Find where the given text appears and provide that cell's center as (X, Y) coordinate. 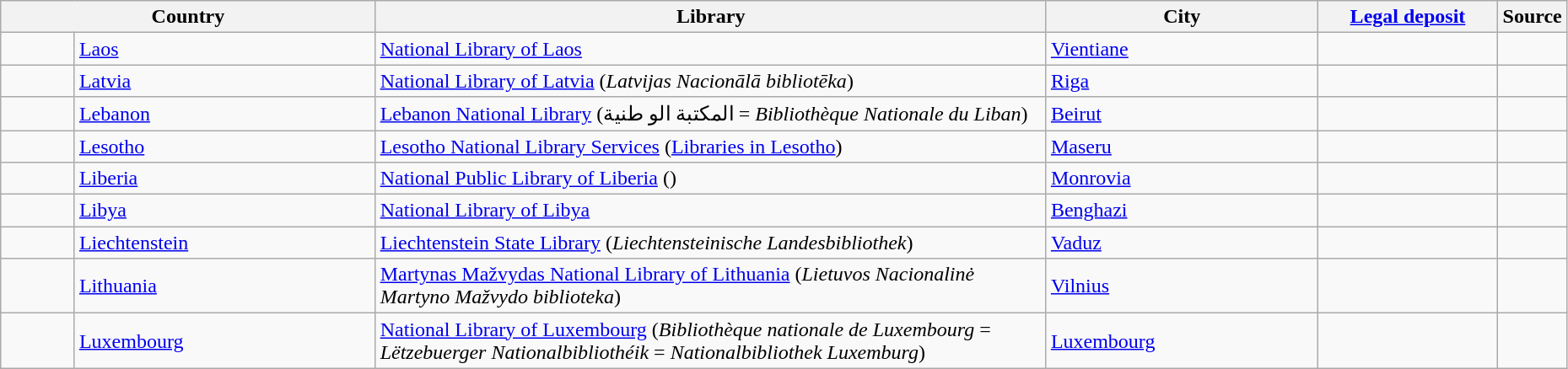
Latvia (224, 81)
Liechtenstein State Library (Liechtensteinische Landesbibliothek) (710, 243)
National Library of Luxembourg (Bibliothèque nationale de Luxembourg = Lëtzebuerger Nationalbibliothéik = Nationalbibliothek Luxemburg) (710, 340)
Legal deposit (1408, 17)
Monrovia (1182, 179)
National Library of Latvia (Latvijas Nacionālā bibliotēka) (710, 81)
Library (710, 17)
Liberia (224, 179)
Lithuania (224, 286)
National Library of Libya (710, 211)
Lesotho (224, 146)
Lesotho National Library Services (Libraries in Lesotho) (710, 146)
Vilnius (1182, 286)
National Library of Laos (710, 49)
City (1182, 17)
National Public Library of Liberia () (710, 179)
Liechtenstein (224, 243)
Benghazi (1182, 211)
Laos (224, 49)
Lebanon National Library (المكتبة الو طنية = Bibliothèque Nationale du Liban) (710, 114)
Maseru (1182, 146)
Libya (224, 211)
Vientiane (1182, 49)
Country (188, 17)
Lebanon (224, 114)
Source (1532, 17)
Martynas Mažvydas National Library of Lithuania (Lietuvos Nacionalinė Martyno Mažvydo biblioteka) (710, 286)
Vaduz (1182, 243)
Riga (1182, 81)
Beirut (1182, 114)
